From the cell containing the given text, extract its center point as [X, Y] coordinate. 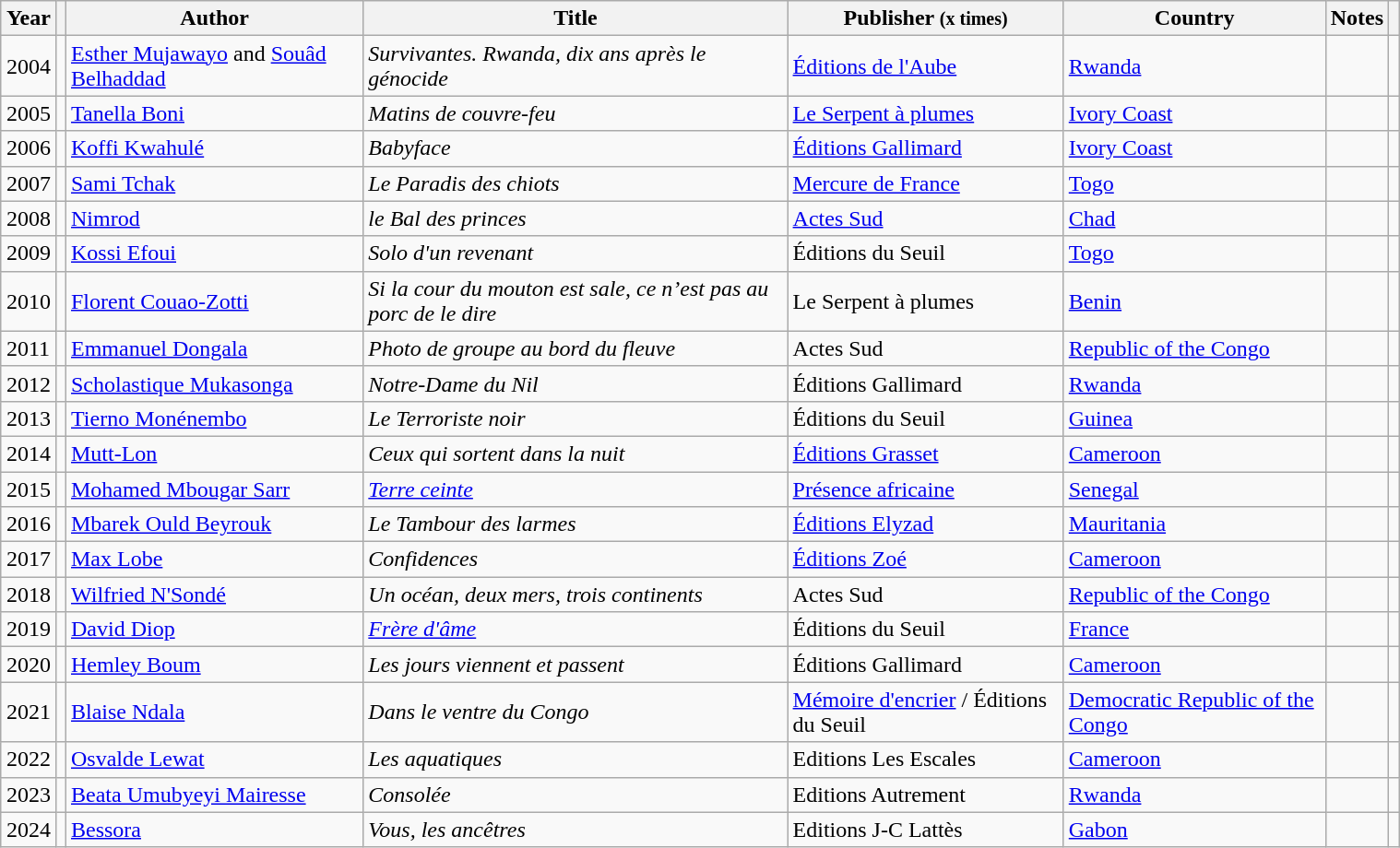
Le Paradis des chiots [575, 183]
David Diop [214, 630]
Éditions Elyzad [926, 524]
2009 [28, 253]
le Bal des princes [575, 218]
France [1194, 630]
Notre-Dame du Nil [575, 383]
Blaise Ndala [214, 712]
Author [214, 18]
Photo de groupe au bord du fleuve [575, 348]
Year [28, 18]
Le Tambour des larmes [575, 524]
Title [575, 18]
Beata Umubyeyi Mairesse [214, 795]
Les aquatiques [575, 760]
Osvalde Lewat [214, 760]
Frère d'âme [575, 630]
Survivantes. Rwanda, dix ans après le génocide [575, 66]
Max Lobe [214, 559]
Éditions de l'Aube [926, 66]
2023 [28, 795]
2015 [28, 489]
2016 [28, 524]
Un océan, deux mers, trois continents [575, 595]
Solo d'un revenant [575, 253]
Guinea [1194, 418]
2013 [28, 418]
Si la cour du mouton est sale, ce n’est pas au porc de le dire [575, 300]
Consolée [575, 795]
Florent Couao-Zotti [214, 300]
Kossi Efoui [214, 253]
2010 [28, 300]
Democratic Republic of the Congo [1194, 712]
Hemley Boum [214, 665]
Chad [1194, 218]
Babyface [575, 148]
2004 [28, 66]
Esther Mujawayo and Souâd Belhaddad [214, 66]
Ceux qui sortent dans la nuit [575, 453]
Nimrod [214, 218]
Vous, les ancêtres [575, 830]
2008 [28, 218]
2019 [28, 630]
2011 [28, 348]
2018 [28, 595]
Scholastique Mukasonga [214, 383]
Mutt-Lon [214, 453]
Sami Tchak [214, 183]
Tanella Boni [214, 113]
2020 [28, 665]
Koffi Kwahulé [214, 148]
Publisher (x times) [926, 18]
Matins de couvre-feu [575, 113]
Country [1194, 18]
Mémoire d'encrier / Éditions du Seuil [926, 712]
Les jours viennent et passent [575, 665]
Éditions Grasset [926, 453]
Mohamed Mbougar Sarr [214, 489]
2014 [28, 453]
2022 [28, 760]
Benin [1194, 300]
Éditions Zoé [926, 559]
Tierno Monénembo [214, 418]
2021 [28, 712]
Gabon [1194, 830]
Mercure de France [926, 183]
Editions Les Escales [926, 760]
Notes [1357, 18]
Le Terroriste noir [575, 418]
Emmanuel Dongala [214, 348]
Dans le ventre du Congo [575, 712]
Senegal [1194, 489]
Editions J-C Lattès [926, 830]
2007 [28, 183]
2024 [28, 830]
Bessora [214, 830]
Editions Autrement [926, 795]
2006 [28, 148]
2012 [28, 383]
Mauritania [1194, 524]
Wilfried N'Sondé [214, 595]
Terre ceinte [575, 489]
Confidences [575, 559]
2017 [28, 559]
Présence africaine [926, 489]
2005 [28, 113]
Mbarek Ould Beyrouk [214, 524]
